Detect which cell encompasses the target text, then output its [X, Y] center coordinate. 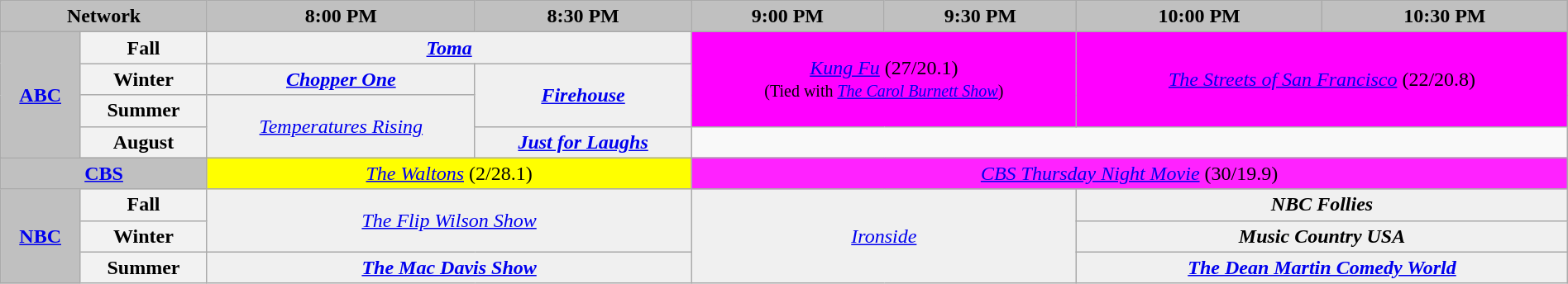
10:00 PM [1199, 17]
CBS Thursday Night Movie (30/19.9) [1130, 173]
Firehouse [583, 95]
8:00 PM [341, 17]
Network [104, 17]
The Streets of San Francisco (22/20.8) [1322, 79]
CBS [104, 173]
Ironside [884, 236]
Temperatures Rising [341, 126]
Kung Fu (27/20.1)(Tied with The Carol Burnett Show) [884, 79]
The Mac Davis Show [448, 267]
Chopper One [341, 79]
9:00 PM [787, 17]
Toma [448, 48]
August [144, 142]
NBC Follies [1322, 205]
The Dean Martin Comedy World [1322, 267]
Just for Laughs [583, 142]
10:30 PM [1444, 17]
8:30 PM [583, 17]
The Waltons (2/28.1) [448, 173]
9:30 PM [981, 17]
Music Country USA [1322, 236]
ABC [41, 95]
The Flip Wilson Show [448, 220]
NBC [41, 236]
